Detect which cell encompasses the target text, then output its [X, Y] center coordinate. 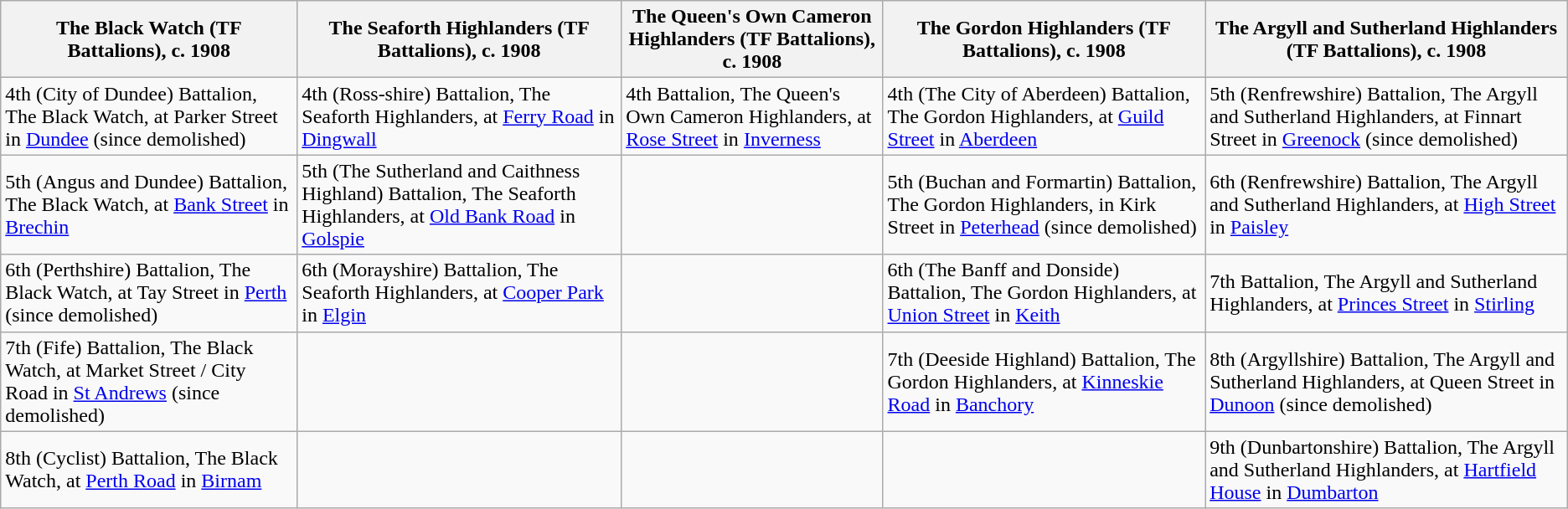
The Black Watch (TF Battalions), c. 1908 [149, 39]
6th (Perthshire) Battalion, The Black Watch, at Tay Street in Perth (since demolished) [149, 293]
7th Battalion, The Argyll and Sutherland Highlanders, at Princes Street in Stirling [1387, 293]
8th (Cyclist) Battalion, The Black Watch, at Perth Road in Birnam [149, 470]
4th (City of Dundee) Battalion, The Black Watch, at Parker Street in Dundee (since demolished) [149, 116]
6th (The Banff and Donside) Battalion, The Gordon Highlanders, at Union Street in Keith [1044, 293]
5th (The Sutherland and Caithness Highland) Battalion, The Seaforth Highlanders, at Old Bank Road in Golspie [459, 204]
8th (Argyllshire) Battalion, The Argyll and Sutherland Highlanders, at Queen Street in Dunoon (since demolished) [1387, 382]
7th (Deeside Highland) Battalion, The Gordon Highlanders, at Kinneskie Road in Banchory [1044, 382]
4th (Ross-shire) Battalion, The Seaforth Highlanders, at Ferry Road in Dingwall [459, 116]
5th (Renfrewshire) Battalion, The Argyll and Sutherland Highlanders, at Finnart Street in Greenock (since demolished) [1387, 116]
7th (Fife) Battalion, The Black Watch, at Market Street / City Road in St Andrews (since demolished) [149, 382]
4th (The City of Aberdeen) Battalion, The Gordon Highlanders, at Guild Street in Aberdeen [1044, 116]
The Argyll and Sutherland Highlanders (TF Battalions), c. 1908 [1387, 39]
The Gordon Highlanders (TF Battalions), c. 1908 [1044, 39]
4th Battalion, The Queen's Own Cameron Highlanders, at Rose Street in Inverness [752, 116]
6th (Morayshire) Battalion, The Seaforth Highlanders, at Cooper Park in Elgin [459, 293]
6th (Renfrewshire) Battalion, The Argyll and Sutherland Highlanders, at High Street in Paisley [1387, 204]
9th (Dunbartonshire) Battalion, The Argyll and Sutherland Highlanders, at Hartfield House in Dumbarton [1387, 470]
The Seaforth Highlanders (TF Battalions), c. 1908 [459, 39]
5th (Buchan and Formartin) Battalion, The Gordon Highlanders, in Kirk Street in Peterhead (since demolished) [1044, 204]
The Queen's Own Cameron Highlanders (TF Battalions), c. 1908 [752, 39]
5th (Angus and Dundee) Battalion, The Black Watch, at Bank Street in Brechin [149, 204]
